Determine the (x, y) coordinate at the center of the cell enclosing the given text.  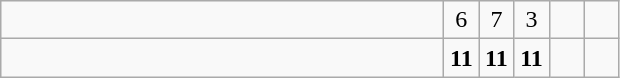
7 (496, 20)
6 (462, 20)
3 (532, 20)
